Scan for the cell matching the given text and deliver its (X, Y) coordinate at center. 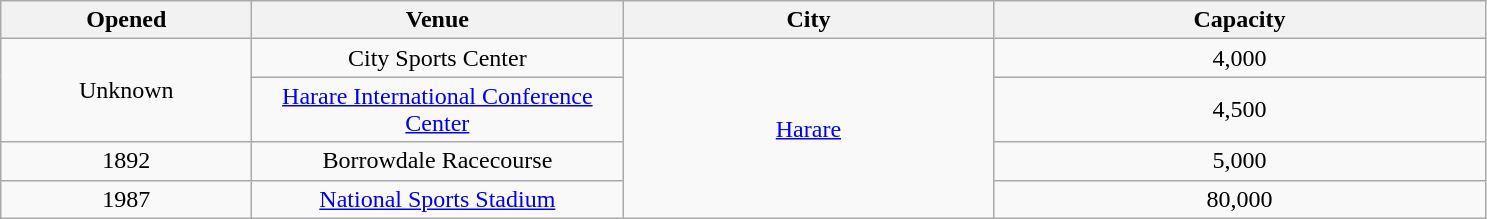
5,000 (1240, 161)
1987 (126, 199)
National Sports Stadium (438, 199)
Unknown (126, 90)
City Sports Center (438, 58)
4,000 (1240, 58)
Venue (438, 20)
Capacity (1240, 20)
1892 (126, 161)
Harare (808, 128)
4,500 (1240, 110)
Borrowdale Racecourse (438, 161)
Opened (126, 20)
Harare International Conference Center (438, 110)
City (808, 20)
80,000 (1240, 199)
